Identify which cell holds the provided text, then report its [x, y] central coordinate. 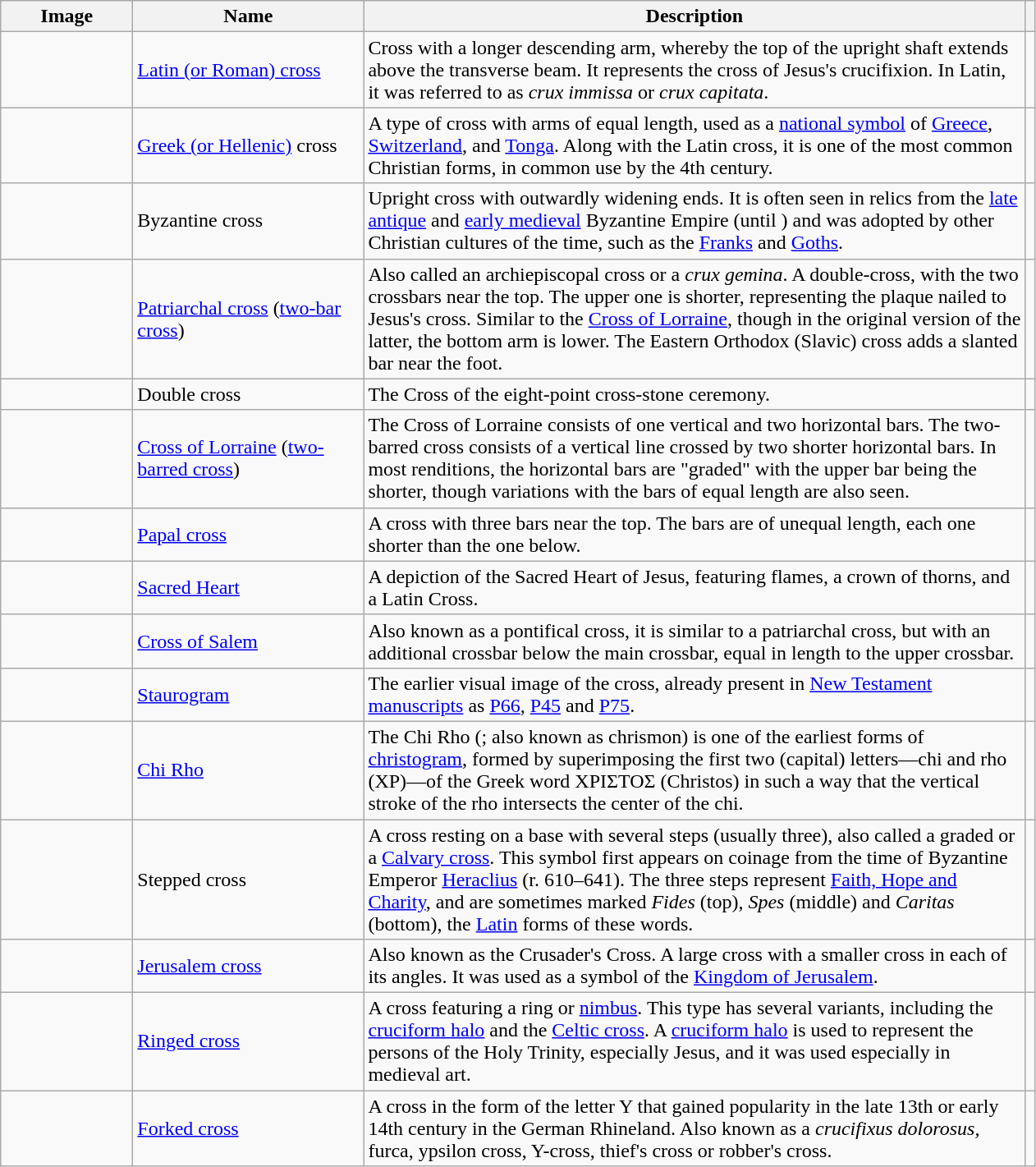
Latin (or Roman) cross [248, 70]
Stepped cross [248, 880]
Patriarchal cross (two-bar cross) [248, 319]
Papal cross [248, 534]
Forked cross [248, 1128]
A cross with three bars near the top. The bars are of unequal length, each one shorter than the one below. [694, 534]
A depiction of the Sacred Heart of Jesus, featuring flames, a crown of thorns, and a Latin Cross. [694, 588]
Double cross [248, 394]
Cross of Salem [248, 641]
Image [67, 16]
Staurogram [248, 695]
The Cross of the eight-point cross-stone ceremony. [694, 394]
Jerusalem cross [248, 966]
Name [248, 16]
Sacred Heart [248, 588]
Chi Rho [248, 770]
Greek (or Hellenic) cross [248, 145]
Cross of Lorraine (two-barred cross) [248, 458]
Byzantine cross [248, 221]
Ringed cross [248, 1041]
Also known as the Crusader's Cross. A large cross with a smaller cross in each of its angles. It was used as a symbol of the Kingdom of Jerusalem. [694, 966]
Description [694, 16]
The earlier visual image of the cross, already present in New Testament manuscripts as P66, P45 and P75. [694, 695]
